Locate the cell with the specified text and output its (X, Y) center coordinate. 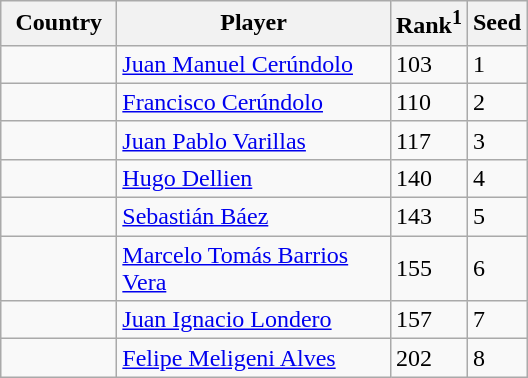
Rank1 (428, 24)
3 (496, 140)
Sebastián Báez (254, 217)
Juan Ignacio Londero (254, 320)
Francisco Cerúndolo (254, 102)
155 (428, 268)
4 (496, 178)
Juan Pablo Varillas (254, 140)
110 (428, 102)
8 (496, 358)
103 (428, 64)
2 (496, 102)
143 (428, 217)
157 (428, 320)
Hugo Dellien (254, 178)
Felipe Meligeni Alves (254, 358)
1 (496, 64)
Juan Manuel Cerúndolo (254, 64)
140 (428, 178)
Player (254, 24)
Country (59, 24)
117 (428, 140)
6 (496, 268)
7 (496, 320)
5 (496, 217)
Marcelo Tomás Barrios Vera (254, 268)
Seed (496, 24)
202 (428, 358)
